Return (X, Y) of the center of cell containing provided text 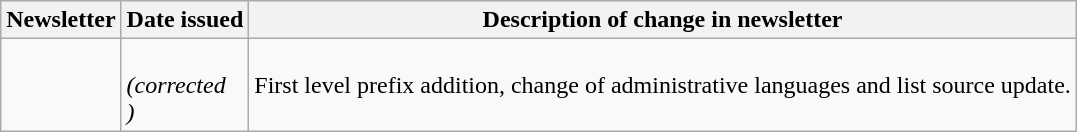
Date issued (185, 20)
Newsletter (61, 20)
(corrected ) (185, 85)
Description of change in newsletter (663, 20)
First level prefix addition, change of administrative languages and list source update. (663, 85)
